Detect which cell encompasses the target text, then output its [x, y] center coordinate. 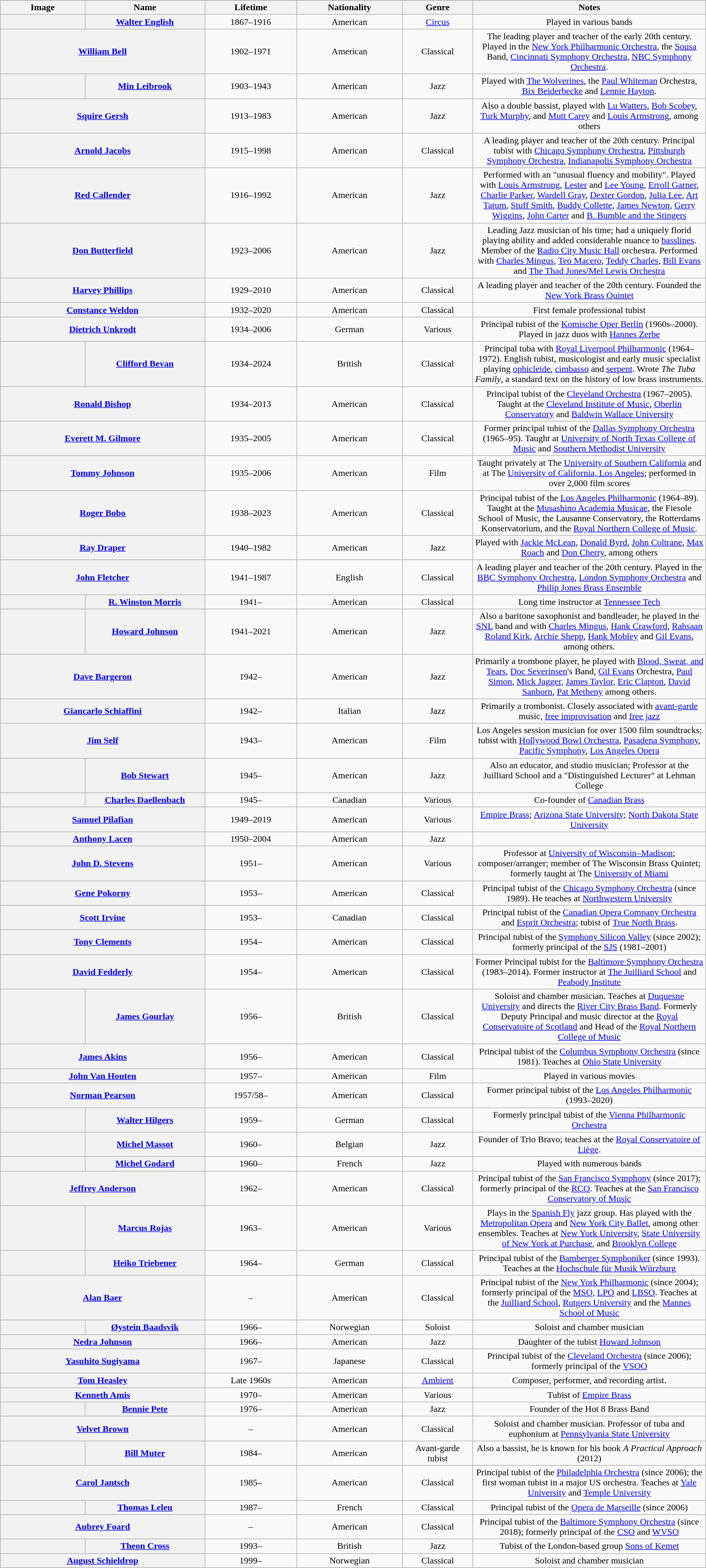
August Schieldrop [103, 1560]
Lifetime [250, 8]
Kenneth Amis [103, 1395]
Founder of Trio Bravo; teaches at the Royal Conservatoire of Liège. [589, 1144]
Walter English [145, 22]
1913–1983 [250, 116]
1929–2010 [250, 290]
Ronald Bishop [103, 404]
Also a double bassist, played with Lu Watters, Bob Scobey, Turk Murphy, and Mutt Carey and Louis Armstrong, among others [589, 116]
Constance Weldon [103, 310]
Image [43, 8]
1999– [250, 1560]
1935–2006 [250, 473]
1970– [250, 1395]
1962– [250, 1188]
1916–1992 [250, 195]
John Van Houten [103, 1076]
Tom Heasley [103, 1381]
A leading player and teacher of the 20th century. Played in the BBC Symphony Orchestra, London Symphony Orchestra and Philip Jones Brass Ensemble [589, 577]
Former Principal tubist for the Baltimore Symphony Orchestra (1983–2014). Former instructor at The Juilliard School and Peabody Institute [589, 972]
Michel Godard [145, 1164]
Norman Pearson [103, 1095]
1985– [250, 1483]
Don Butterfield [103, 250]
1984– [250, 1453]
Giancarlo Schiaffini [103, 711]
James Gourlay [145, 1017]
James Akins [103, 1057]
Former principal tubist of the Los Angeles Philharmonic (1993–2020) [589, 1095]
Charles Daellenbach [145, 800]
1935–2005 [250, 439]
Carol Jantsch [103, 1483]
Late 1960s [250, 1381]
Principal tubist of the Symphony Silicon Valley (since 2002); formerly principal of the SJS (1981–2001) [589, 942]
Aubrey Foard [103, 1527]
Soloist [437, 1327]
Principal tubist of the San Francisco Symphony (since 2017); formerly principal of the RCO. Teaches at the San Francisco Conservatory of Music [589, 1188]
1932–2020 [250, 310]
Principal tubist of the Baltimore Symphony Orchestra (since 2018); formerly principal of the CSO and WVSO [589, 1527]
1867–1916 [250, 22]
Theon Cross [145, 1546]
1967– [250, 1361]
1923–2006 [250, 250]
1941–1987 [250, 577]
Japanese [349, 1361]
Everett M. Gilmore [103, 439]
Thomas Leleu [145, 1507]
1957/58– [250, 1095]
Dietrich Unkrodt [103, 329]
Arnold Jacobs [103, 150]
Red Callender [103, 195]
1934–2013 [250, 404]
Italian [349, 711]
Professor at University of Wisconsin–Madison; composer/arranger; member of The Wisconsin Brass Quintet; formerly taught at The University of Miami [589, 863]
Roger Bobo [103, 513]
Empire Brass; Arizona State University; North Dakota State University [589, 819]
1950–2004 [250, 839]
First female professional tubist [589, 310]
Jim Self [103, 741]
R. Winston Morris [145, 602]
1957– [250, 1076]
1934–2024 [250, 364]
Squire Gersh [103, 116]
Jeffrey Anderson [103, 1188]
Tubist of the London-based group Sons of Kemet [589, 1546]
Played with Jackie McLean, Donald Byrd, John Coltrane, Max Roach and Don Cherry, among others [589, 548]
Velvet Brown [103, 1428]
1987– [250, 1507]
Clifford Bevan [145, 364]
Howard Johnson [145, 631]
Alan Baer [103, 1297]
Co-founder of Canadian Brass [589, 800]
Founder of the Hot 8 Brass Band [589, 1409]
Nedra Johnson [103, 1341]
1976– [250, 1409]
1943– [250, 741]
1940–1982 [250, 548]
Principal tubist of the Columbus Symphony Orchestra (since 1981). Teaches at Ohio State University [589, 1057]
Bob Stewart [145, 775]
1934–2006 [250, 329]
Name [145, 8]
Michel Massot [145, 1144]
Played with The Wolverines, the Paul Whiteman Orchestra, Bix Beiderbecke and Lennie Hayton. [589, 86]
Principal tubist of the Cleveland Orchestra (since 2006); formerly principal of the VSOO [589, 1361]
Min Leibrook [145, 86]
Composer, performer, and recording artist. [589, 1381]
Belgian [349, 1144]
Nationality [349, 8]
Principal tubist of the Komische Oper Berlin (1960s–2000). Played in jazz duos with Hannes Zerbe [589, 329]
1964– [250, 1263]
Gene Pokorny [103, 893]
Harvey Phillips [103, 290]
1949–2019 [250, 819]
Bennie Pete [145, 1409]
Principal tubist of the Chicago Symphony Orchestra (since 1989). He teaches at Northwestern University [589, 893]
Dave Bargeron [103, 677]
1993– [250, 1546]
Principal tubist of the Bamberger Symphoniker (since 1993). Teaches at the Hochschule für Musik Würzburg [589, 1263]
Øystein Baadsvik [145, 1327]
Played with numerous bands [589, 1164]
Taught privately at The University of Southern California and at The University of California, Los Angeles; performed in over 2,000 film scores [589, 473]
Tony Clements [103, 942]
Tommy Johnson [103, 473]
1938–2023 [250, 513]
Marcus Rojas [145, 1228]
John Fletcher [103, 577]
1941– [250, 602]
1963– [250, 1228]
1951– [250, 863]
David Fedderly [103, 972]
John D. Stevens [103, 863]
Yasuhito Sugiyama [103, 1361]
Circus [437, 22]
Soloist and chamber musician. Professor of tuba and euphonium at Pennsylvania State University [589, 1428]
Samuel Pilafian [103, 819]
Daughter of the tubist Howard Johnson [589, 1341]
Formerly principal tubist of the Vienna Philharmonic Orchestra [589, 1120]
Tubist of Empire Brass [589, 1395]
Scott Irvine [103, 918]
Played in various bands [589, 22]
Primarily a trombonist. Closely associated with avant-garde music, free improvisation and free jazz [589, 711]
Ray Draper [103, 548]
English [349, 577]
Avant-garde tubist [437, 1453]
Also an educator, and studio musician; Professor at the Juilliard School and a "Distinguished Lecturer" at Lehman College [589, 775]
1915–1998 [250, 150]
Bill Muter [145, 1453]
1941–2021 [250, 631]
1902–1971 [250, 51]
A leading player and teacher of the 20th century. Founded the New York Brass Quintet [589, 290]
Principal tubist of the Opera de Marseille (since 2006) [589, 1507]
Ambient [437, 1381]
Genre [437, 8]
Also a bassist, he is known for his book A Practical Approach (2012) [589, 1453]
1959– [250, 1120]
Walter Hilgers [145, 1120]
1903–1943 [250, 86]
Heiko Triebener [145, 1263]
William Bell [103, 51]
Anthony Lacen [103, 839]
Notes [589, 8]
Principal tubist of the Canadian Opera Company Orchestra and Esprit Orchestra; tubist of True North Brass. [589, 918]
Long time instructor at Tennessee Tech [589, 602]
Played in various movies [589, 1076]
